Scan for the cell matching the given text and deliver its [x, y] coordinate at center. 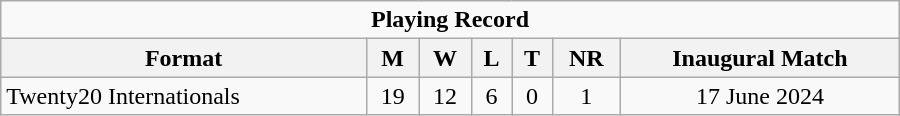
19 [392, 96]
M [392, 58]
6 [491, 96]
T [532, 58]
Playing Record [450, 20]
W [445, 58]
17 June 2024 [760, 96]
Twenty20 Internationals [184, 96]
Inaugural Match [760, 58]
NR [586, 58]
L [491, 58]
12 [445, 96]
1 [586, 96]
0 [532, 96]
Format [184, 58]
